Capture the cell that displays the provided text and extract its [x, y] central coordinate. 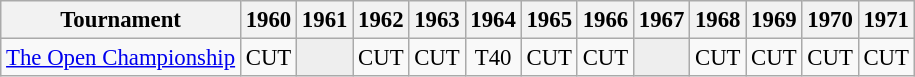
1960 [268, 20]
1963 [437, 20]
1966 [605, 20]
1964 [493, 20]
1969 [774, 20]
1970 [830, 20]
1967 [661, 20]
1962 [381, 20]
1968 [718, 20]
Tournament [121, 20]
The Open Championship [121, 58]
1971 [886, 20]
1965 [549, 20]
T40 [493, 58]
1961 [325, 20]
